Identify which cell holds the provided text, then report its (X, Y) central coordinate. 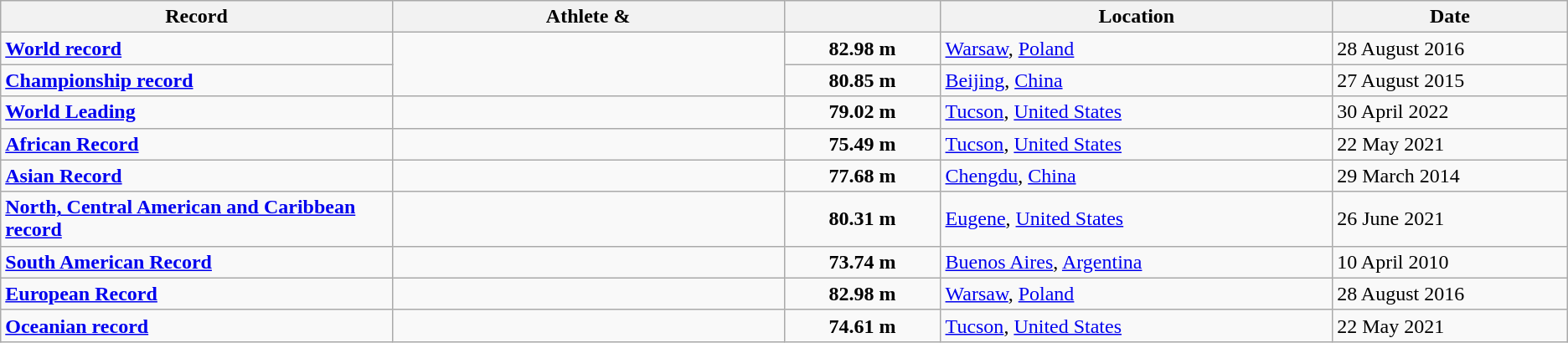
74.61 m (863, 325)
73.74 m (863, 262)
29 March 2014 (1451, 176)
Buenos Aires, Argentina (1137, 262)
10 April 2010 (1451, 262)
Asian Record (197, 176)
World record (197, 49)
European Record (197, 294)
Date (1451, 17)
Record (197, 17)
World Leading (197, 112)
Beijing, China (1137, 80)
Eugene, United States (1137, 219)
Oceanian record (197, 325)
South American Record (197, 262)
Championship record (197, 80)
26 June 2021 (1451, 219)
79.02 m (863, 112)
Athlete & (588, 17)
African Record (197, 144)
75.49 m (863, 144)
80.85 m (863, 80)
77.68 m (863, 176)
Location (1137, 17)
30 April 2022 (1451, 112)
80.31 m (863, 219)
North, Central American and Caribbean record (197, 219)
Chengdu, China (1137, 176)
27 August 2015 (1451, 80)
